Scan for the cell matching the given text and deliver its [X, Y] coordinate at center. 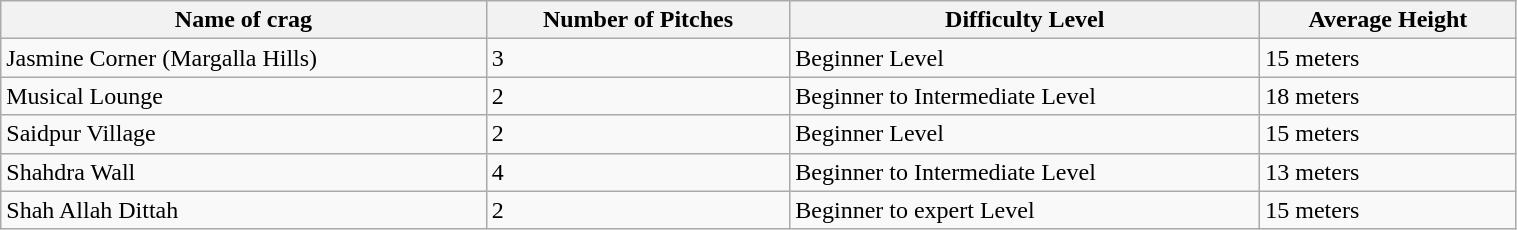
Beginner to expert Level [1025, 210]
Jasmine Corner (Margalla Hills) [244, 58]
Average Height [1388, 20]
4 [638, 172]
Name of crag [244, 20]
Difficulty Level [1025, 20]
Musical Lounge [244, 96]
Number of Pitches [638, 20]
Saidpur Village [244, 134]
18 meters [1388, 96]
3 [638, 58]
Shahdra Wall [244, 172]
13 meters [1388, 172]
Shah Allah Dittah [244, 210]
